Output the (X, Y) coordinate of the center of the cell containing the given text.  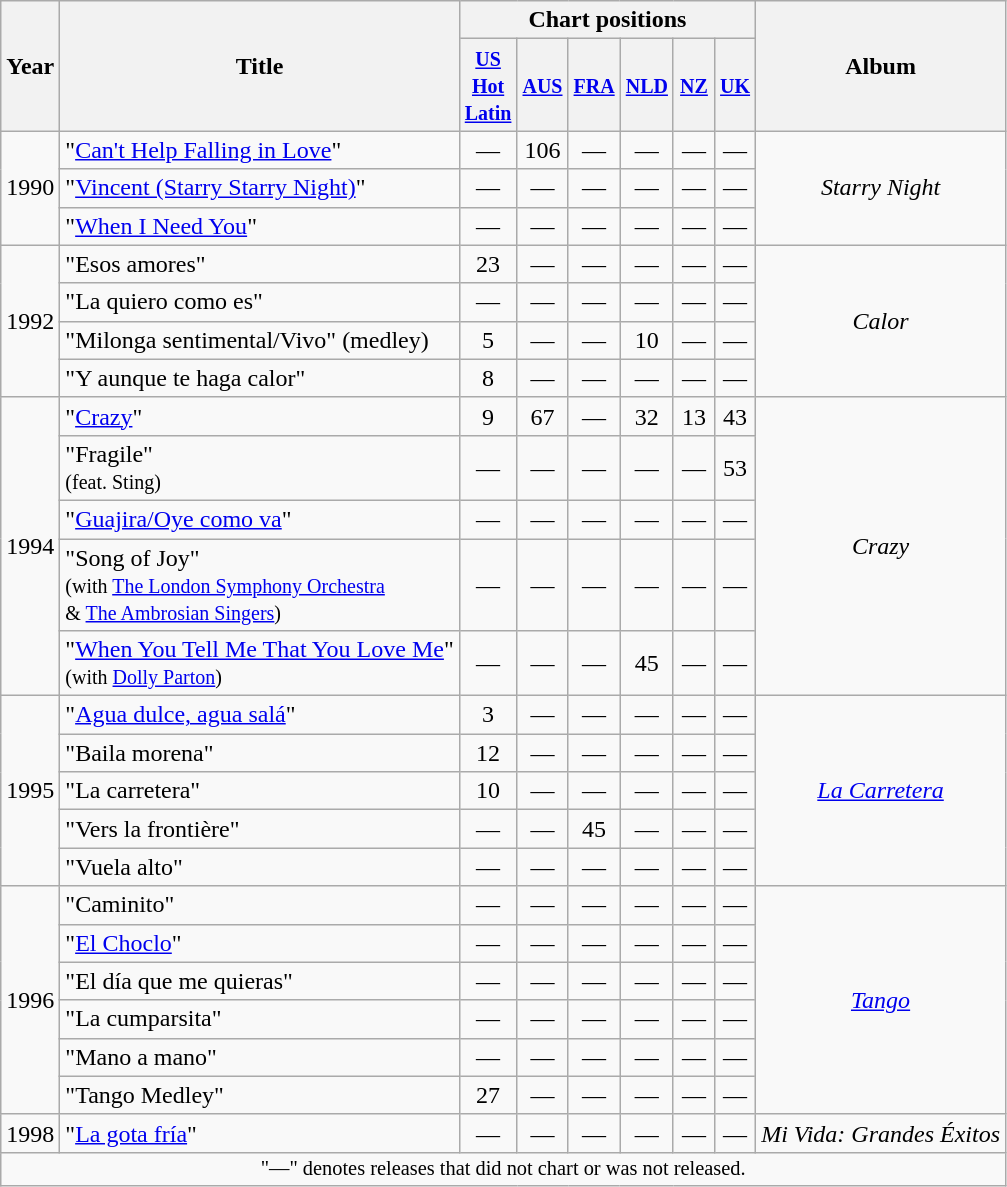
3 (488, 715)
"Vuela alto" (260, 867)
43 (736, 416)
1998 (30, 1133)
"El Choclo" (260, 943)
Crazy (881, 546)
"Vers la frontière" (260, 829)
"Tango Medley" (260, 1095)
8 (488, 378)
12 (488, 753)
1992 (30, 321)
"Crazy" (260, 416)
67 (542, 416)
UK (736, 85)
Album (881, 66)
1996 (30, 1000)
9 (488, 416)
"When You Tell Me That You Love Me"(with Dolly Parton) (260, 664)
Title (260, 66)
5 (488, 340)
Chart positions (607, 20)
AUS (542, 85)
"Mano a mano" (260, 1057)
Tango (881, 1000)
13 (694, 416)
Starry Night (881, 188)
"La cumparsita" (260, 1019)
"Can't Help Falling in Love" (260, 150)
1994 (30, 546)
"Milonga sentimental/Vivo" (medley) (260, 340)
"Baila morena" (260, 753)
NLD (646, 85)
23 (488, 264)
"El día que me quieras" (260, 981)
1995 (30, 791)
USHot Latin (488, 85)
53 (736, 468)
"Song of Joy"(with The London Symphony Orchestra& The Ambrosian Singers) (260, 584)
27 (488, 1095)
"Fragile"(feat. Sting) (260, 468)
La Carretera (881, 791)
"La gota fría" (260, 1133)
"Guajira/Oye como va" (260, 519)
"Caminito" (260, 905)
NZ (694, 85)
FRA (594, 85)
Calor (881, 321)
"Agua dulce, agua salá" (260, 715)
Year (30, 66)
1990 (30, 188)
"Esos amores" (260, 264)
"La carretera" (260, 791)
106 (542, 150)
"Y aunque te haga calor" (260, 378)
"La quiero como es" (260, 302)
"Vincent (Starry Starry Night)" (260, 188)
"—" denotes releases that did not chart or was not released. (504, 1169)
Mi Vida: Grandes Éxitos (881, 1133)
"When I Need You" (260, 226)
32 (646, 416)
